Output the [X, Y] coordinate of the center of the cell containing the given text.  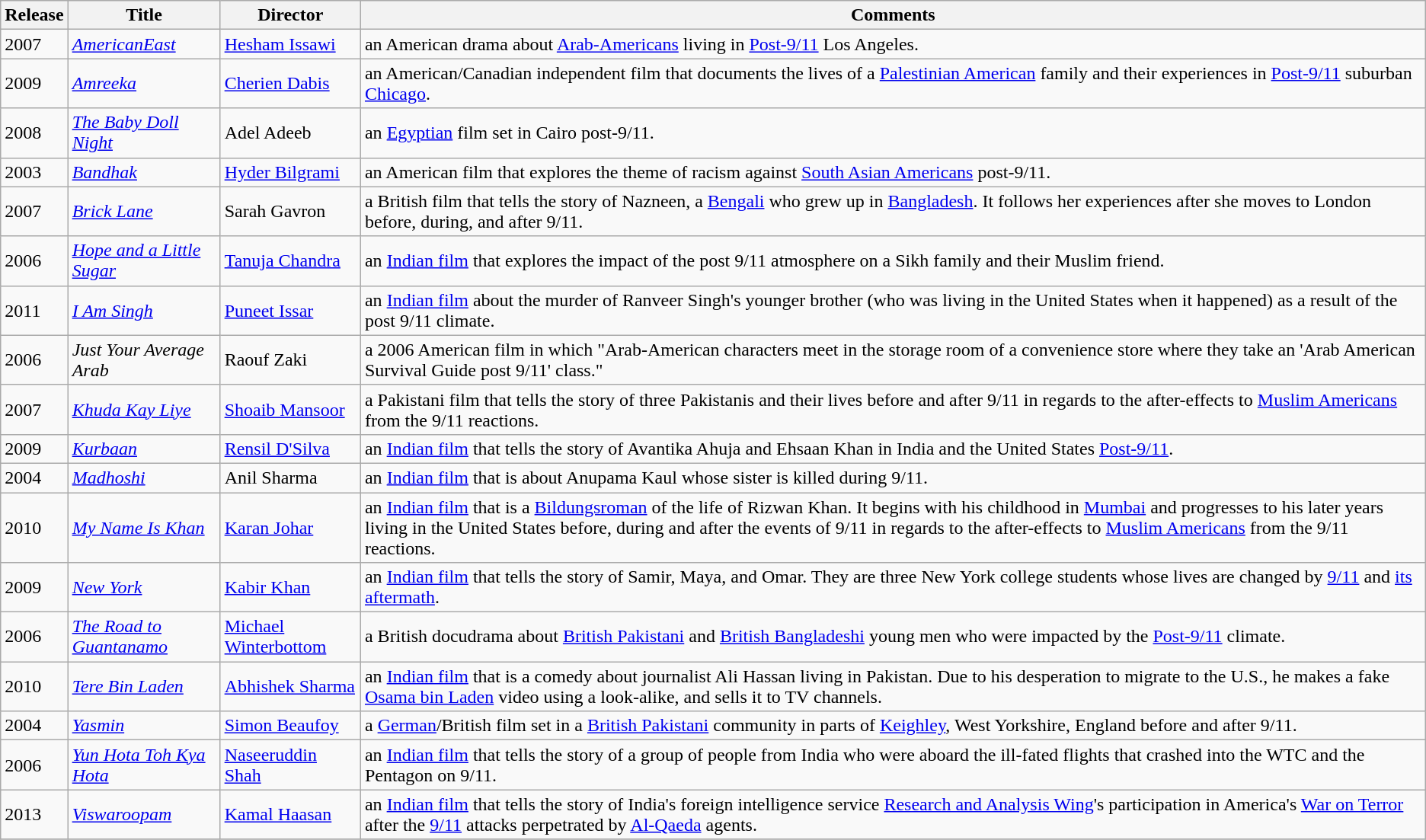
Bandhak [144, 172]
I Am Singh [144, 311]
Cherien Dabis [290, 84]
Rensil D'Silva [290, 449]
a British docudrama about British Pakistani and British Bangladeshi young men who were impacted by the Post-9/11 climate. [893, 637]
Director [290, 15]
Yun Hota Toh Kya Hota [144, 765]
Hope and a Little Sugar [144, 260]
Kabir Khan [290, 588]
Amreeka [144, 84]
Viswaroopam [144, 815]
Comments [893, 15]
My Name Is Khan [144, 527]
an Indian film that explores the impact of the post 9/11 atmosphere on a Sikh family and their Muslim friend. [893, 260]
Yasmin [144, 726]
an American drama about Arab-Americans living in Post-9/11 Los Angeles. [893, 44]
Puneet Issar [290, 311]
Anil Sharma [290, 477]
Brick Lane [144, 212]
Just Your Average Arab [144, 359]
2003 [34, 172]
Tere Bin Laden [144, 687]
an American film that explores the theme of racism against South Asian Americans post-9/11. [893, 172]
Simon Beaufoy [290, 726]
an Egyptian film set in Cairo post-9/11. [893, 133]
an American/Canadian independent film that documents the lives of a Palestinian American family and their experiences in Post-9/11 suburban Chicago. [893, 84]
AmericanEast [144, 44]
The Baby Doll Night [144, 133]
Michael Winterbottom [290, 637]
Naseeruddin Shah [290, 765]
The Road to Guantanamo [144, 637]
Madhoshi [144, 477]
2013 [34, 815]
Hyder Bilgrami [290, 172]
Khuda Kay Liye [144, 410]
New York [144, 588]
Raouf Zaki [290, 359]
Title [144, 15]
Tanuja Chandra [290, 260]
Shoaib Mansoor [290, 410]
2008 [34, 133]
Abhishek Sharma [290, 687]
Adel Adeeb [290, 133]
an Indian film that tells the story of Avantika Ahuja and Ehsaan Khan in India and the United States Post-9/11. [893, 449]
2011 [34, 311]
Sarah Gavron [290, 212]
Kurbaan [144, 449]
Kamal Haasan [290, 815]
a German/British film set in a British Pakistani community in parts of Keighley, West Yorkshire, England before and after 9/11. [893, 726]
an Indian film that is about Anupama Kaul whose sister is killed during 9/11. [893, 477]
Karan Johar [290, 527]
Release [34, 15]
Hesham Issawi [290, 44]
